Pinpoint the cell where the given text exists, returning its [X, Y] midpoint coordinate. 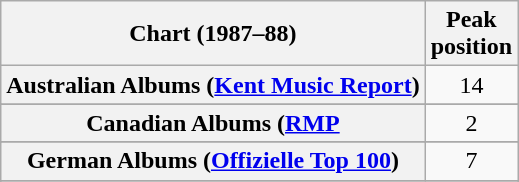
Chart (1987–88) [213, 34]
7 [471, 161]
2 [471, 123]
Australian Albums (Kent Music Report) [213, 85]
German Albums (Offizielle Top 100) [213, 161]
Canadian Albums (RMP [213, 123]
Peakposition [471, 34]
14 [471, 85]
